Return the (x, y) coordinate for the center point of the cell that contains the specified text.  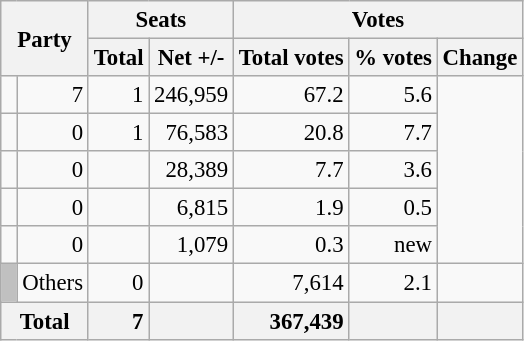
new (393, 245)
Total votes (290, 58)
7,614 (290, 283)
Votes (378, 20)
% votes (393, 58)
76,583 (192, 133)
246,959 (192, 95)
367,439 (290, 321)
3.6 (393, 170)
6,815 (192, 208)
2.1 (393, 283)
0.3 (290, 245)
20.8 (290, 133)
Change (480, 58)
Net +/- (192, 58)
Others (52, 283)
0.5 (393, 208)
5.6 (393, 95)
1,079 (192, 245)
28,389 (192, 170)
1.9 (290, 208)
67.2 (290, 95)
Seats (160, 20)
Party (45, 38)
